Extract the [x, y] coordinate from the center of the cell holding the provided text.  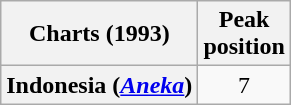
Charts (1993) [100, 34]
Peakposition [244, 34]
7 [244, 85]
Indonesia (Aneka) [100, 85]
